Return (x, y) of the center of cell containing provided text 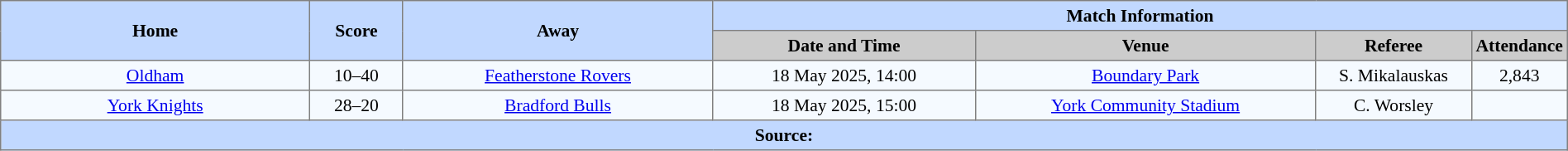
York Knights (155, 105)
Featherstone Rovers (557, 75)
Match Information (1140, 16)
S. Mikalauskas (1394, 75)
C. Worsley (1394, 105)
York Community Stadium (1145, 105)
Referee (1394, 46)
Source: (784, 135)
Boundary Park (1145, 75)
28–20 (357, 105)
Home (155, 31)
Bradford Bulls (557, 105)
Score (357, 31)
Oldham (155, 75)
Attendance (1519, 46)
Venue (1145, 46)
Date and Time (844, 46)
2,843 (1519, 75)
Away (557, 31)
18 May 2025, 15:00 (844, 105)
10–40 (357, 75)
18 May 2025, 14:00 (844, 75)
